Extract the [x, y] coordinate from the center of the cell holding the provided text.  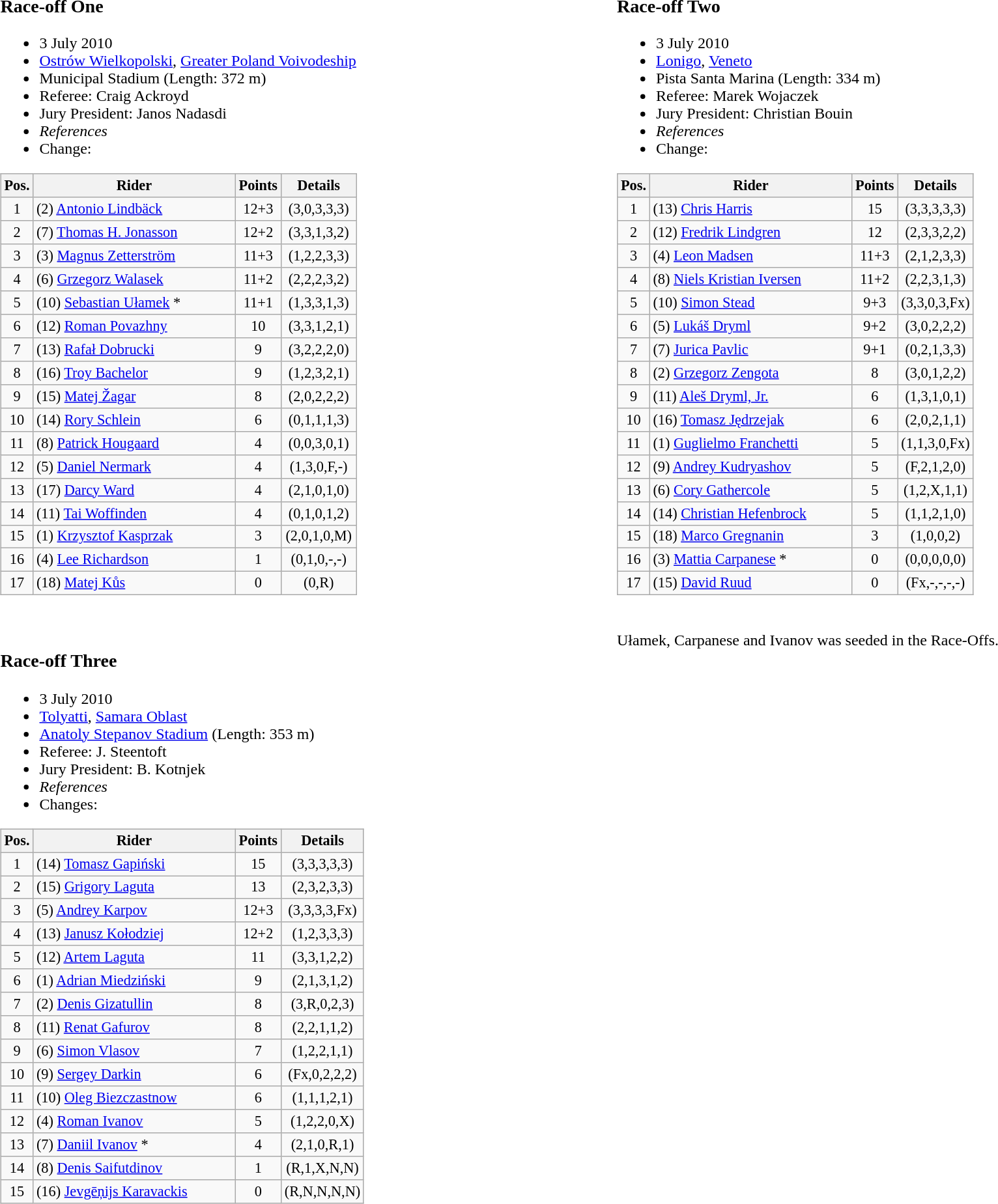
(0,1,1,1,3) [319, 419]
(1,1,1,2,1) [323, 1098]
(Fx,0,2,2,2) [323, 1074]
(9) Sergey Darkin [134, 1074]
(13) Rafał Dobrucki [134, 350]
(2,2,2,3,2) [319, 279]
(13) Chris Harris [750, 209]
(R,N,N,N,N) [323, 1191]
(6) Grzegorz Walasek [134, 279]
(3,3,3,3,Fx) [323, 910]
(18) Marco Gregnanin [750, 537]
(3) Magnus Zetterström [134, 256]
(15) Matej Žagar [134, 397]
(R,1,X,N,N) [323, 1168]
(F,2,1,2,0) [935, 466]
(11) Renat Gafurov [134, 1028]
(8) Patrick Hougaard [134, 443]
9+3 [875, 303]
(7) Daniil Ivanov * [134, 1144]
(6) Cory Gathercole [750, 490]
(Fx,-,-,-,-) [935, 583]
(2,1,0,1,0) [319, 490]
(1,3,0,F,-) [319, 466]
(2,2,1,1,2) [323, 1028]
(2) Antonio Lindbäck [134, 209]
(10) Sebastian Ułamek * [134, 303]
(3,3,1,2,1) [319, 326]
(1,2,3,3,3) [323, 934]
(3,0,3,3,3) [319, 209]
(12) Roman Povazhny [134, 326]
(12) Artem Laguta [134, 957]
(2,0,1,0,M) [319, 537]
9+2 [875, 326]
(10) Simon Stead [750, 303]
(1,3,1,0,1) [935, 397]
(0,1,0,1,2) [319, 513]
(14) Christian Hefenbrock [750, 513]
(8) Denis Saifutdinov [134, 1168]
(0,1,0,-,-) [319, 560]
(1,1,2,1,0) [935, 513]
(0,2,1,3,3) [935, 350]
(1,1,3,0,Fx) [935, 443]
(4) Leon Madsen [750, 256]
(1) Krzysztof Kasprzak [134, 537]
(11) Tai Woffinden [134, 513]
(3,3,1,3,2) [319, 232]
(1,2,2,1,1) [323, 1051]
(17) Darcy Ward [134, 490]
(3,2,2,2,0) [319, 350]
(3,R,0,2,3) [323, 1004]
(1) Guglielmo Franchetti [750, 443]
(18) Matej Kůs [134, 583]
(2,2,3,1,3) [935, 279]
(8) Niels Kristian Iversen [750, 279]
(2) Denis Gizatullin [134, 1004]
(1,2,X,1,1) [935, 490]
(9) Andrey Kudryashov [750, 466]
(15) David Ruud [750, 583]
(12) Fredrik Lindgren [750, 232]
(3,3,0,3,Fx) [935, 303]
(0,0,0,0,0) [935, 560]
(2,1,0,R,1) [323, 1144]
(5) Daniel Nermark [134, 466]
(3,0,1,2,2) [935, 373]
(2,0,2,2,2) [319, 397]
(7) Thomas H. Jonasson [134, 232]
(4) Lee Richardson [134, 560]
(6) Simon Vlasov [134, 1051]
(1) Adrian Miedziński [134, 981]
(15) Grigory Laguta [134, 887]
(2,1,2,3,3) [935, 256]
(3,0,2,2,2) [935, 326]
(2,1,3,1,2) [323, 981]
(10) Oleg Biezczastnow [134, 1098]
(4) Roman Ivanov [134, 1121]
(1,2,2,0,X) [323, 1121]
(13) Janusz Kołodziej [134, 934]
11+1 [258, 303]
(11) Aleš Dryml, Jr. [750, 397]
(14) Tomasz Gapiński [134, 864]
(3) Mattia Carpanese * [750, 560]
(2,0,2,1,1) [935, 419]
(1,3,3,1,3) [319, 303]
(16) Jevgēņijs Karavackis [134, 1191]
9+1 [875, 350]
(0,R) [319, 583]
(2,3,3,2,2) [935, 232]
(5) Andrey Karpov [134, 910]
(1,2,2,3,3) [319, 256]
(5) Lukáš Dryml [750, 326]
(14) Rory Schlein [134, 419]
(2,3,2,3,3) [323, 887]
(0,0,3,0,1) [319, 443]
(1,0,0,2) [935, 537]
(7) Jurica Pavlic [750, 350]
(3,3,1,2,2) [323, 957]
(2) Grzegorz Zengota [750, 373]
(16) Troy Bachelor [134, 373]
(1,2,3,2,1) [319, 373]
(16) Tomasz Jędrzejak [750, 419]
